Identify which cell holds the provided text, then report its [X, Y] central coordinate. 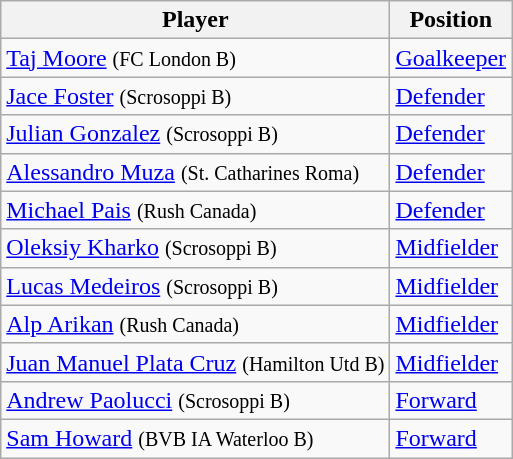
Position [451, 20]
Player [196, 20]
Lucas Medeiros (Scrosoppi B) [196, 286]
Juan Manuel Plata Cruz (Hamilton Utd B) [196, 362]
Sam Howard (BVB IA Waterloo B) [196, 438]
Michael Pais (Rush Canada) [196, 210]
Alessandro Muza (St. Catharines Roma) [196, 172]
Jace Foster (Scrosoppi B) [196, 96]
Taj Moore (FC London B) [196, 58]
Andrew Paolucci (Scrosoppi B) [196, 400]
Julian Gonzalez (Scrosoppi B) [196, 134]
Alp Arikan (Rush Canada) [196, 324]
Oleksiy Kharko (Scrosoppi B) [196, 248]
Goalkeeper [451, 58]
